Output the [x, y] coordinate of the center of the cell containing the given text.  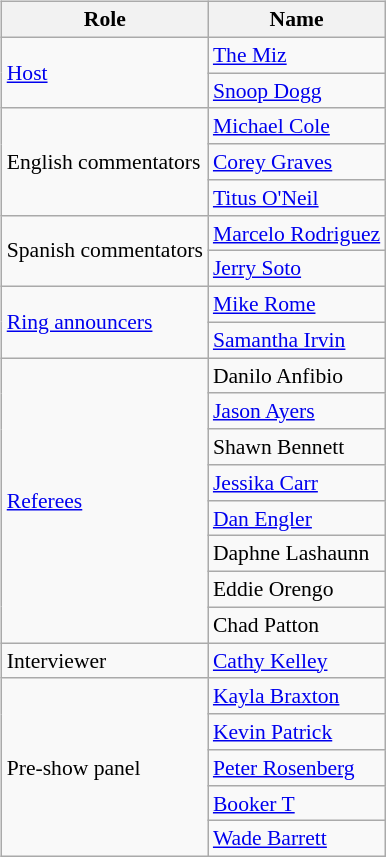
Pre-show panel [105, 767]
Michael Cole [296, 126]
Danilo Anfibio [296, 376]
Corey Graves [296, 162]
Referees [105, 500]
Kevin Patrick [296, 732]
Daphne Lashaunn [296, 554]
Cathy Kelley [296, 661]
Jason Ayers [296, 411]
Mike Rome [296, 305]
Role [105, 20]
Jessika Carr [296, 483]
Eddie Orengo [296, 590]
Snoop Dogg [296, 91]
Samantha Irvin [296, 340]
Interviewer [105, 661]
Host [105, 72]
Peter Rosenberg [296, 768]
Jerry Soto [296, 269]
Ring announcers [105, 322]
Chad Patton [296, 625]
Marcelo Rodriguez [296, 233]
Booker T [296, 803]
The Miz [296, 55]
Wade Barrett [296, 839]
Spanish commentators [105, 250]
Titus O'Neil [296, 198]
Dan Engler [296, 518]
Name [296, 20]
English commentators [105, 162]
Kayla Braxton [296, 696]
Shawn Bennett [296, 447]
